Identify which cell holds the provided text, then report its (x, y) central coordinate. 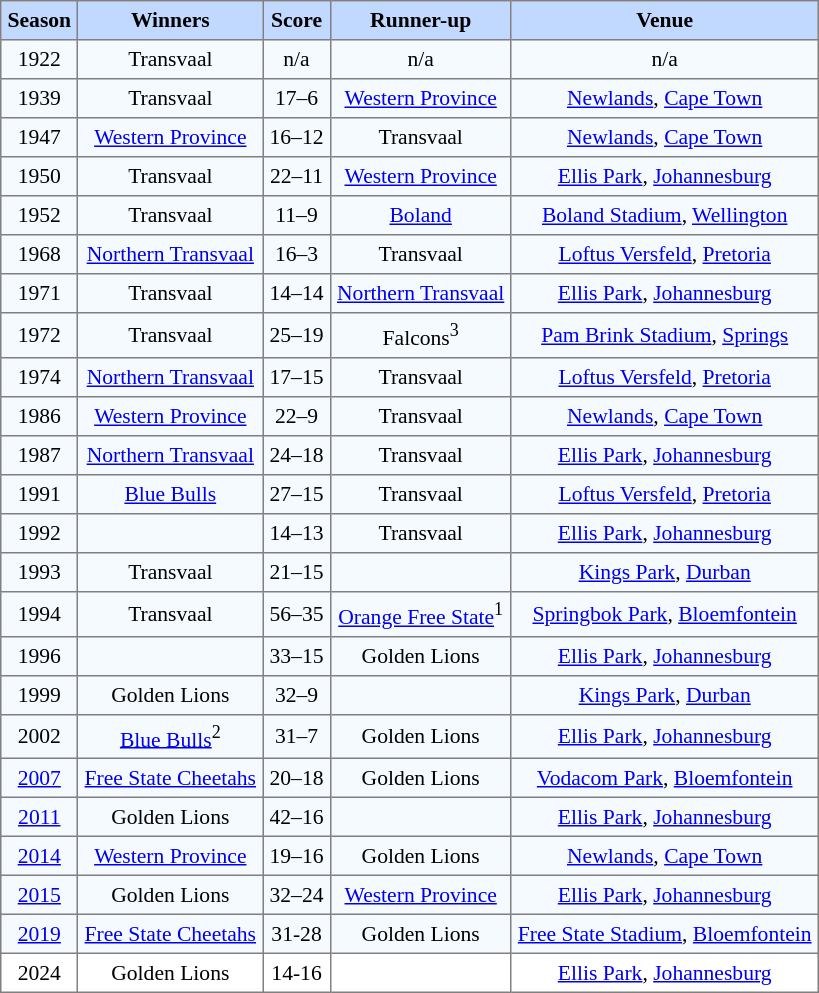
1972 (40, 336)
2002 (40, 736)
1992 (40, 532)
Blue Bulls (170, 494)
1974 (40, 376)
1947 (40, 138)
25–19 (296, 336)
1922 (40, 60)
33–15 (296, 656)
1994 (40, 614)
14–14 (296, 294)
21–15 (296, 572)
20–18 (296, 778)
24–18 (296, 454)
2024 (40, 974)
Runner-up (420, 20)
1971 (40, 294)
1968 (40, 254)
17–6 (296, 98)
2014 (40, 856)
56–35 (296, 614)
31–7 (296, 736)
14–13 (296, 532)
Springbok Park, Bloemfontein (664, 614)
1952 (40, 216)
Boland Stadium, Wellington (664, 216)
19–16 (296, 856)
1993 (40, 572)
2019 (40, 934)
32–24 (296, 896)
Vodacom Park, Bloemfontein (664, 778)
11–9 (296, 216)
Score (296, 20)
14-16 (296, 974)
Free State Stadium, Bloemfontein (664, 934)
22–9 (296, 416)
16–3 (296, 254)
Blue Bulls2 (170, 736)
1991 (40, 494)
1939 (40, 98)
2011 (40, 818)
Winners (170, 20)
Season (40, 20)
1986 (40, 416)
1950 (40, 176)
16–12 (296, 138)
22–11 (296, 176)
Boland (420, 216)
2015 (40, 896)
27–15 (296, 494)
31-28 (296, 934)
2007 (40, 778)
42–16 (296, 818)
Pam Brink Stadium, Springs (664, 336)
32–9 (296, 694)
17–15 (296, 376)
Falcons3 (420, 336)
Orange Free State1 (420, 614)
1999 (40, 694)
Venue (664, 20)
1987 (40, 454)
1996 (40, 656)
